Identify which cell holds the provided text, then report its (X, Y) central coordinate. 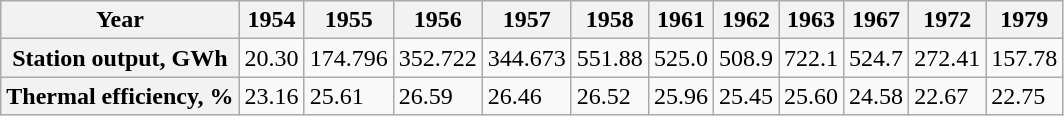
508.9 (746, 58)
1961 (680, 20)
26.59 (438, 96)
20.30 (272, 58)
1954 (272, 20)
344.673 (526, 58)
1972 (948, 20)
1979 (1024, 20)
23.16 (272, 96)
26.46 (526, 96)
272.41 (948, 58)
Station output, GWh (120, 58)
1956 (438, 20)
Year (120, 20)
1963 (812, 20)
Thermal efficiency, % (120, 96)
1955 (348, 20)
352.722 (438, 58)
157.78 (1024, 58)
25.96 (680, 96)
525.0 (680, 58)
1962 (746, 20)
174.796 (348, 58)
1957 (526, 20)
22.67 (948, 96)
24.58 (876, 96)
22.75 (1024, 96)
26.52 (610, 96)
1958 (610, 20)
1967 (876, 20)
25.60 (812, 96)
722.1 (812, 58)
25.61 (348, 96)
25.45 (746, 96)
524.7 (876, 58)
551.88 (610, 58)
